Pinpoint the cell where the given text exists, returning its [X, Y] midpoint coordinate. 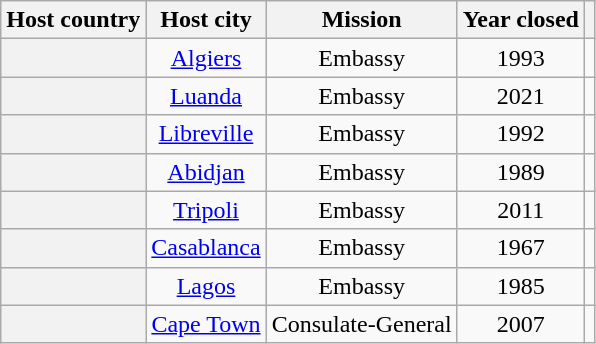
Luanda [206, 96]
Libreville [206, 134]
2007 [520, 324]
Abidjan [206, 172]
1993 [520, 58]
Algiers [206, 58]
2011 [520, 210]
1992 [520, 134]
1967 [520, 248]
1989 [520, 172]
Host country [74, 20]
Year closed [520, 20]
Consulate-General [362, 324]
Casablanca [206, 248]
Tripoli [206, 210]
Mission [362, 20]
Host city [206, 20]
1985 [520, 286]
Lagos [206, 286]
2021 [520, 96]
Cape Town [206, 324]
